Search for the cell housing the specified text and yield its (x, y) center coordinate. 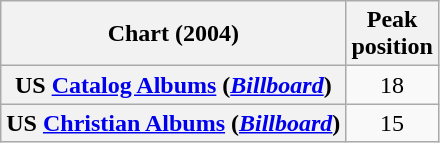
15 (392, 123)
Peakposition (392, 34)
US Catalog Albums (Billboard) (174, 85)
US Christian Albums (Billboard) (174, 123)
18 (392, 85)
Chart (2004) (174, 34)
